Output the (x, y) coordinate of the center of the cell containing the given text.  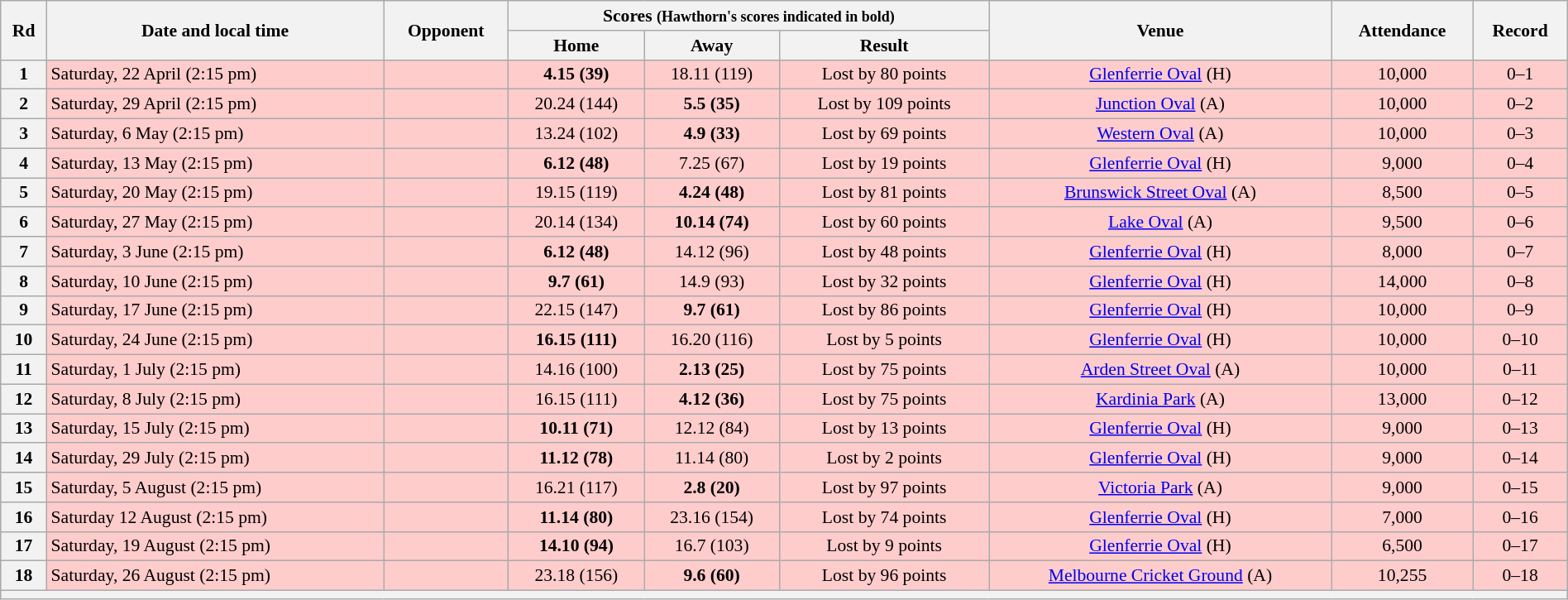
4.15 (39) (576, 74)
Lost by 81 points (883, 193)
Saturday, 3 June (2:15 pm) (215, 252)
Home (576, 46)
Opponent (447, 30)
Kardinia Park (A) (1160, 399)
Saturday, 10 June (2:15 pm) (215, 281)
20.14 (134) (576, 223)
7,000 (1403, 517)
Saturday 12 August (2:15 pm) (215, 517)
14,000 (1403, 281)
7.25 (67) (712, 163)
Saturday, 15 July (2:15 pm) (215, 429)
Saturday, 19 August (2:15 pm) (215, 546)
9.6 (60) (712, 576)
Brunswick Street Oval (A) (1160, 193)
0–14 (1520, 458)
0–17 (1520, 546)
Saturday, 29 April (2:15 pm) (215, 104)
Saturday, 26 August (2:15 pm) (215, 576)
22.15 (147) (576, 310)
7 (24, 252)
0–8 (1520, 281)
Saturday, 24 June (2:15 pm) (215, 340)
Arden Street Oval (A) (1160, 370)
0–13 (1520, 429)
12.12 (84) (712, 429)
0–1 (1520, 74)
13,000 (1403, 399)
11.12 (78) (576, 458)
Lost by 9 points (883, 546)
0–5 (1520, 193)
8,500 (1403, 193)
Saturday, 6 May (2:15 pm) (215, 134)
0–2 (1520, 104)
14.16 (100) (576, 370)
6,500 (1403, 546)
Junction Oval (A) (1160, 104)
Melbourne Cricket Ground (A) (1160, 576)
17 (24, 546)
Victoria Park (A) (1160, 487)
0–15 (1520, 487)
Saturday, 8 July (2:15 pm) (215, 399)
19.15 (119) (576, 193)
13.24 (102) (576, 134)
14.10 (94) (576, 546)
Result (883, 46)
12 (24, 399)
Western Oval (A) (1160, 134)
16 (24, 517)
16.7 (103) (712, 546)
23.16 (154) (712, 517)
5 (24, 193)
Date and local time (215, 30)
Saturday, 5 August (2:15 pm) (215, 487)
Saturday, 27 May (2:15 pm) (215, 223)
14.9 (93) (712, 281)
0–10 (1520, 340)
0–7 (1520, 252)
8 (24, 281)
Lost by 13 points (883, 429)
18 (24, 576)
Lost by 60 points (883, 223)
Lost by 69 points (883, 134)
0–18 (1520, 576)
4.24 (48) (712, 193)
Lost by 48 points (883, 252)
Saturday, 17 June (2:15 pm) (215, 310)
1 (24, 74)
Lost by 86 points (883, 310)
10.14 (74) (712, 223)
20.24 (144) (576, 104)
13 (24, 429)
Lost by 96 points (883, 576)
Lost by 32 points (883, 281)
Lost by 74 points (883, 517)
Lost by 80 points (883, 74)
0–12 (1520, 399)
9 (24, 310)
Saturday, 20 May (2:15 pm) (215, 193)
16.21 (117) (576, 487)
Saturday, 1 July (2:15 pm) (215, 370)
Attendance (1403, 30)
2.8 (20) (712, 487)
10,255 (1403, 576)
Record (1520, 30)
8,000 (1403, 252)
Saturday, 29 July (2:15 pm) (215, 458)
Away (712, 46)
2 (24, 104)
0–9 (1520, 310)
18.11 (119) (712, 74)
Rd (24, 30)
15 (24, 487)
Lost by 97 points (883, 487)
23.18 (156) (576, 576)
4.12 (36) (712, 399)
Lost by 19 points (883, 163)
0–6 (1520, 223)
5.5 (35) (712, 104)
2.13 (25) (712, 370)
Venue (1160, 30)
11 (24, 370)
16.20 (116) (712, 340)
14.12 (96) (712, 252)
0–16 (1520, 517)
14 (24, 458)
0–3 (1520, 134)
0–4 (1520, 163)
4 (24, 163)
9,500 (1403, 223)
Lost by 109 points (883, 104)
Scores (Hawthorn's scores indicated in bold) (749, 16)
4.9 (33) (712, 134)
10 (24, 340)
Lost by 5 points (883, 340)
Saturday, 13 May (2:15 pm) (215, 163)
6 (24, 223)
Lost by 2 points (883, 458)
0–11 (1520, 370)
3 (24, 134)
10.11 (71) (576, 429)
Saturday, 22 April (2:15 pm) (215, 74)
Lake Oval (A) (1160, 223)
